Locate the cell with the specified text and output its (X, Y) center coordinate. 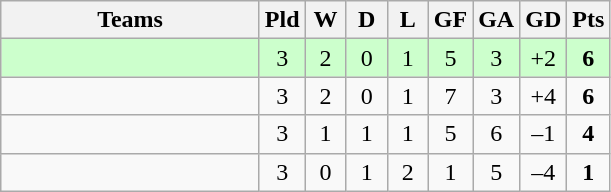
7 (450, 96)
L (408, 20)
Pld (282, 20)
+2 (544, 58)
GD (544, 20)
GA (496, 20)
D (366, 20)
Teams (130, 20)
Pts (588, 20)
4 (588, 134)
+4 (544, 96)
–4 (544, 172)
–1 (544, 134)
GF (450, 20)
W (326, 20)
